Identify which cell holds the provided text, then report its [x, y] central coordinate. 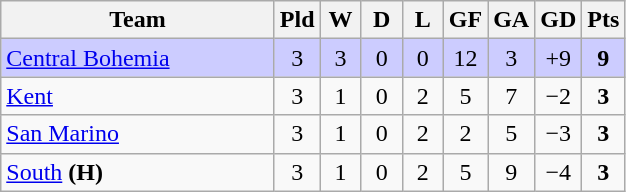
Team [138, 20]
−4 [558, 172]
W [340, 20]
Kent [138, 96]
L [422, 20]
12 [465, 58]
Pts [604, 20]
−2 [558, 96]
Central Bohemia [138, 58]
+9 [558, 58]
7 [512, 96]
GD [558, 20]
GA [512, 20]
Pld [297, 20]
GF [465, 20]
South (H) [138, 172]
San Marino [138, 134]
−3 [558, 134]
D [382, 20]
